Pinpoint the cell where the given text exists, returning its [x, y] midpoint coordinate. 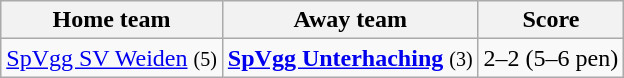
SpVgg Unterhaching (3) [350, 58]
Away team [350, 20]
SpVgg SV Weiden (5) [112, 58]
Score [551, 20]
Home team [112, 20]
2–2 (5–6 pen) [551, 58]
